Provide the [X, Y] coordinate of the cell's center where the given text is located.  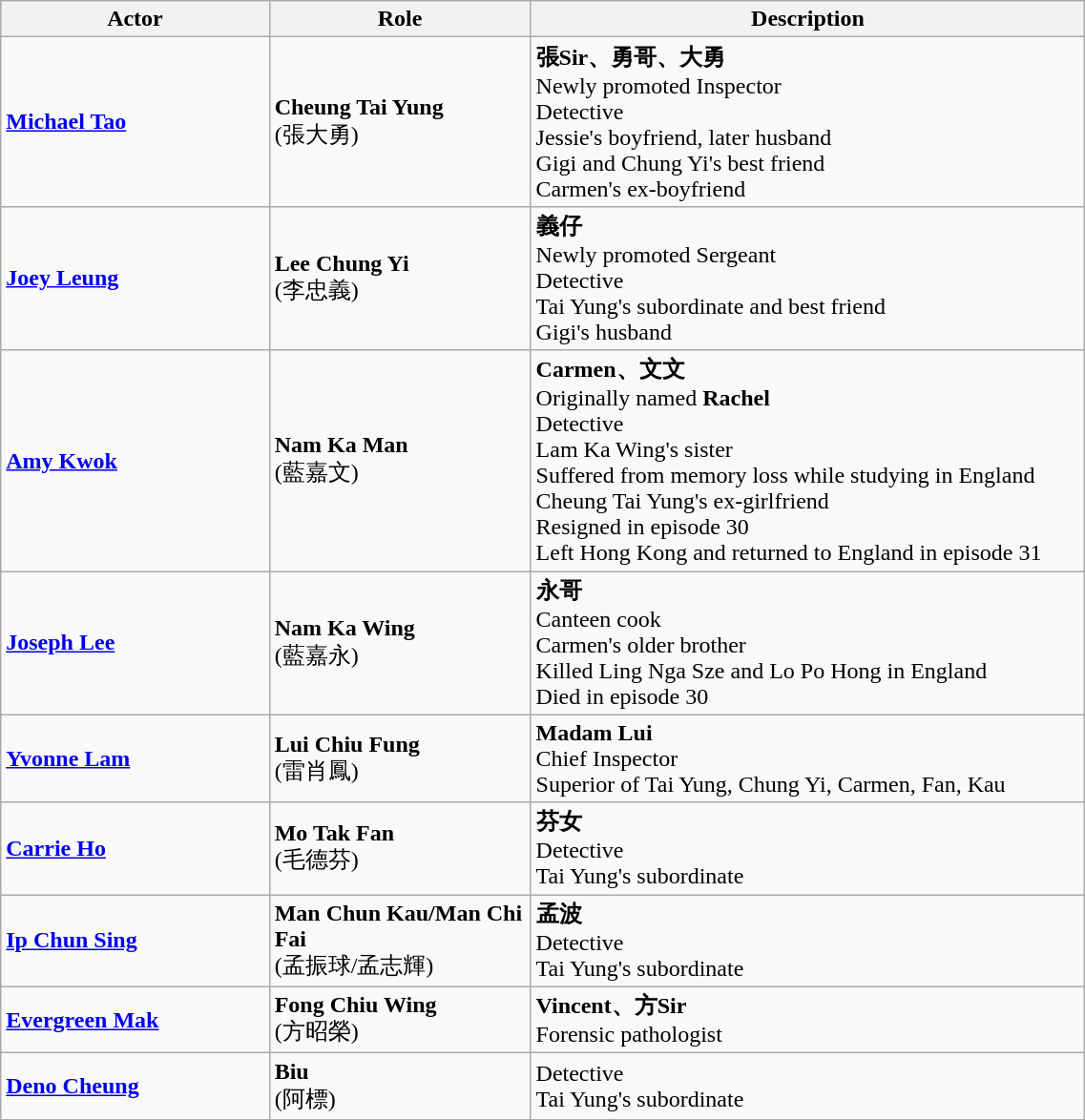
Joseph Lee [136, 643]
Joey Leung [136, 279]
義仔Newly promoted Sergeant DetectiveTai Yung's subordinate and best friendGigi's husband [807, 279]
Madam LuiChief InspectorSuperior of Tai Yung, Chung Yi, Carmen, Fan, Kau [807, 758]
張Sir、勇哥、大勇Newly promoted Inspector DetectiveJessie's boyfriend, later husbandGigi and Chung Yi's best friendCarmen's ex-boyfriend [807, 122]
Fong Chiu Wing(方昭榮) [400, 1020]
Yvonne Lam [136, 758]
Amy Kwok [136, 461]
Vincent、方SirForensic pathologist [807, 1020]
孟波DetectiveTai Yung's subordinate [807, 941]
Evergreen Mak [136, 1020]
Nam Ka Man(藍嘉文) [400, 461]
Lee Chung Yi(李忠義) [400, 279]
Actor [136, 19]
Biu(阿標) [400, 1087]
Man Chun Kau/Man Chi Fai(孟振球/孟志輝) [400, 941]
Deno Cheung [136, 1087]
芬女DetectiveTai Yung's subordinate [807, 849]
Mo Tak Fan(毛德芬) [400, 849]
永哥Canteen cookCarmen's older brotherKilled Ling Nga Sze and Lo Po Hong in EnglandDied in episode 30 [807, 643]
Carrie Ho [136, 849]
Nam Ka Wing(藍嘉永) [400, 643]
Role [400, 19]
Lui Chiu Fung(雷肖鳳) [400, 758]
Ip Chun Sing [136, 941]
Description [807, 19]
DetectiveTai Yung's subordinate [807, 1087]
Cheung Tai Yung(張大勇) [400, 122]
Michael Tao [136, 122]
